Provide the [x, y] coordinate of the cell's center where the given text is located.  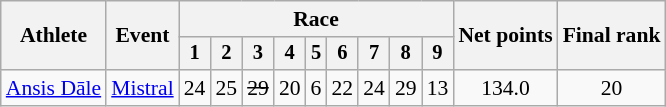
Net points [505, 36]
7 [374, 54]
2 [226, 54]
25 [226, 88]
4 [290, 54]
22 [342, 88]
Final rank [612, 36]
134.0 [505, 88]
Athlete [54, 36]
13 [438, 88]
8 [406, 54]
9 [438, 54]
1 [195, 54]
5 [316, 54]
Ansis Dāle [54, 88]
Mistral [142, 88]
3 [258, 54]
Race [316, 19]
Event [142, 36]
